Capture the cell that displays the provided text and extract its (X, Y) central coordinate. 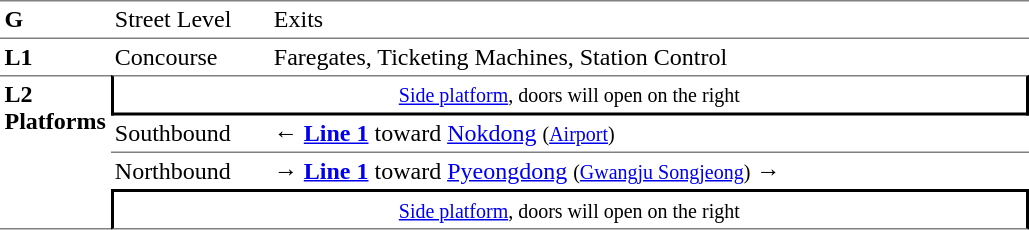
Street Level (190, 20)
Southbound (190, 135)
→ Line 1 toward Pyeongdong (Gwangju Songjeong) → (648, 171)
Concourse (190, 57)
Faregates, Ticketing Machines, Station Control (648, 57)
Exits (648, 20)
← Line 1 toward Nokdong (Airport) (648, 135)
G (55, 20)
Northbound (190, 171)
L1 (55, 57)
L2Platforms (55, 152)
